For the text-containing cell, return its midpoint in [x, y] coordinate format. 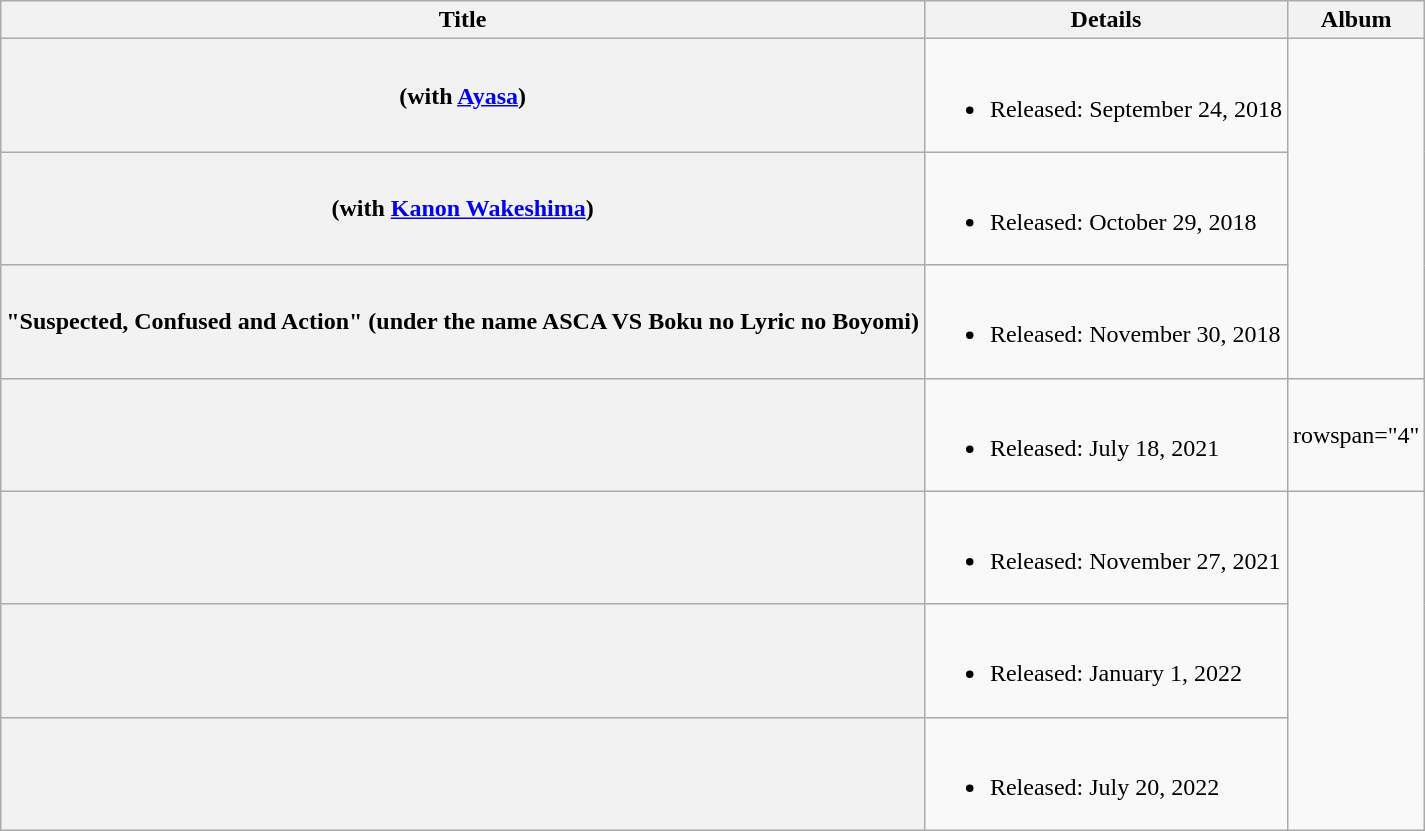
Released: September 24, 2018 [1106, 96]
Title [463, 20]
Details [1106, 20]
(with Ayasa) [463, 96]
(with Kanon Wakeshima) [463, 208]
Released: November 30, 2018 [1106, 322]
Released: November 27, 2021 [1106, 548]
Released: July 18, 2021 [1106, 434]
"Suspected, Confused and Action" (under the name ASCA VS Boku no Lyric no Boyomi) [463, 322]
Released: January 1, 2022 [1106, 660]
Released: October 29, 2018 [1106, 208]
Album [1356, 20]
Released: July 20, 2022 [1106, 774]
rowspan="4" [1356, 434]
